Locate the cell with the specified text and output its (x, y) center coordinate. 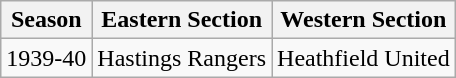
Heathfield United (364, 58)
1939-40 (46, 58)
Season (46, 20)
Hastings Rangers (182, 58)
Western Section (364, 20)
Eastern Section (182, 20)
